Search for the cell housing the specified text and yield its (x, y) center coordinate. 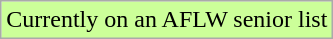
Currently on an AFLW senior list (167, 20)
